Extract the [X, Y] coordinate from the center of the cell holding the provided text.  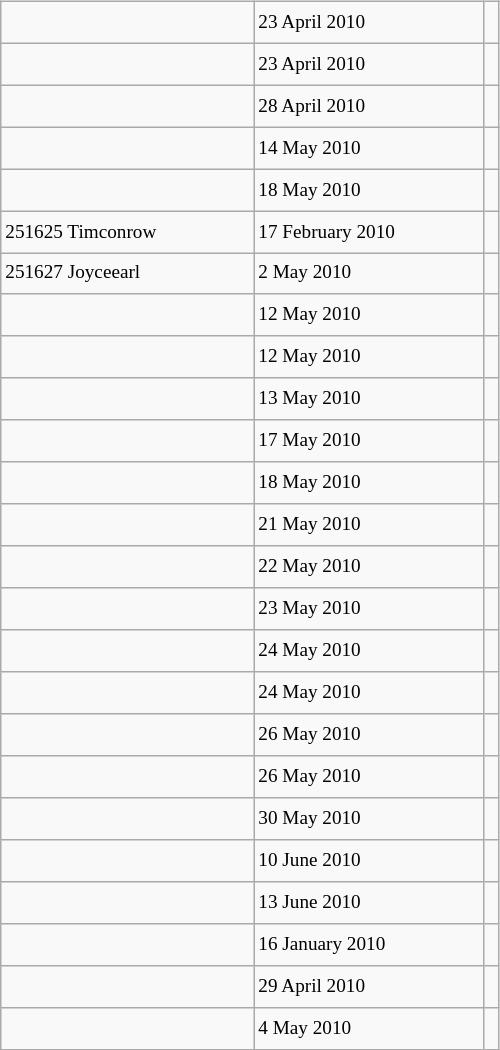
23 May 2010 [369, 609]
30 May 2010 [369, 819]
13 May 2010 [369, 399]
17 February 2010 [369, 232]
28 April 2010 [369, 106]
17 May 2010 [369, 441]
4 May 2010 [369, 1028]
251627 Joyceearl [128, 274]
251625 Timconrow [128, 232]
14 May 2010 [369, 148]
13 June 2010 [369, 902]
29 April 2010 [369, 986]
21 May 2010 [369, 525]
10 June 2010 [369, 861]
16 January 2010 [369, 944]
22 May 2010 [369, 567]
2 May 2010 [369, 274]
